For the text-containing cell, return its midpoint in (x, y) coordinate format. 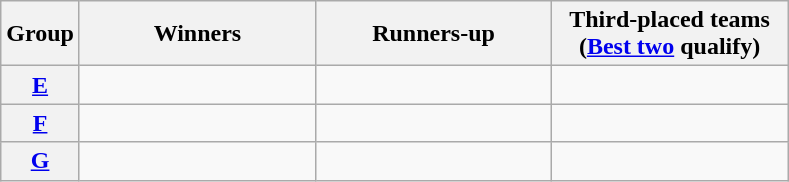
Winners (197, 34)
E (40, 85)
Third-placed teams(Best two qualify) (670, 34)
G (40, 161)
Group (40, 34)
Runners-up (433, 34)
F (40, 123)
